Return the [X, Y] coordinate for the center point of the cell that contains the specified text.  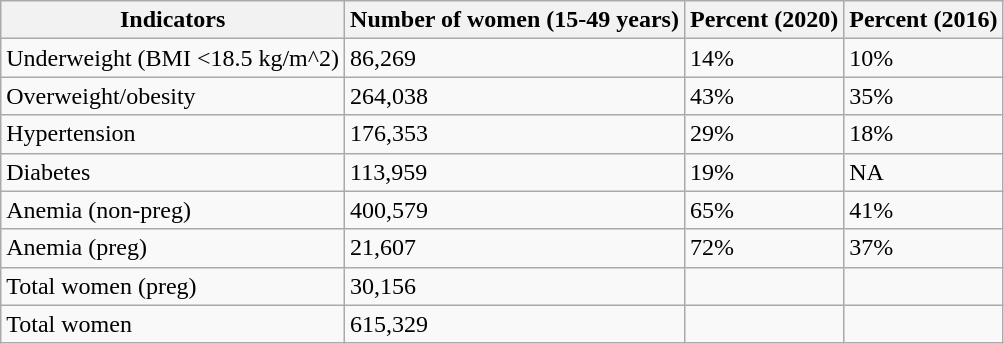
400,579 [515, 210]
264,038 [515, 96]
86,269 [515, 58]
Underweight (BMI <18.5 kg/m^2) [173, 58]
Hypertension [173, 134]
Percent (2020) [764, 20]
18% [924, 134]
30,156 [515, 286]
Overweight/obesity [173, 96]
Diabetes [173, 172]
Anemia (preg) [173, 248]
Indicators [173, 20]
NA [924, 172]
37% [924, 248]
176,353 [515, 134]
Total women (preg) [173, 286]
615,329 [515, 324]
35% [924, 96]
21,607 [515, 248]
Anemia (non-preg) [173, 210]
Percent (2016) [924, 20]
10% [924, 58]
113,959 [515, 172]
Total women [173, 324]
41% [924, 210]
65% [764, 210]
72% [764, 248]
43% [764, 96]
29% [764, 134]
14% [764, 58]
19% [764, 172]
Number of women (15-49 years) [515, 20]
